Identify which cell holds the provided text, then report its (x, y) central coordinate. 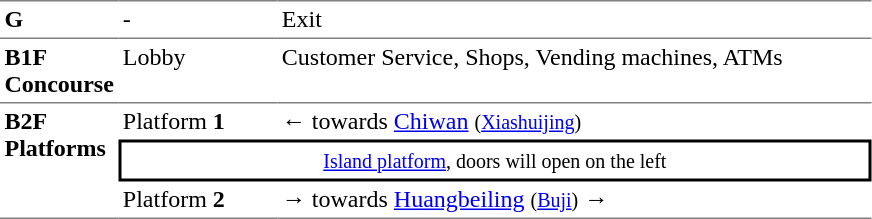
Customer Service, Shops, Vending machines, ATMs (574, 71)
← towards Chiwan (Xiashuijing) (574, 122)
B1FConcourse (59, 71)
Lobby (198, 71)
G (59, 19)
Platform 1 (198, 122)
Exit (574, 19)
- (198, 19)
Island platform, doors will open on the left (494, 161)
